Output the (x, y) coordinate of the center of the cell containing the given text.  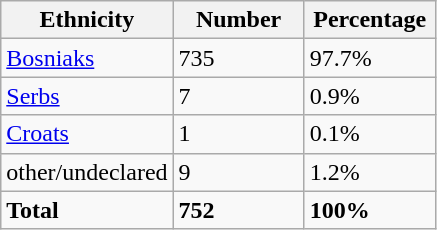
Ethnicity (87, 20)
Percentage (370, 20)
7 (238, 96)
752 (238, 210)
9 (238, 172)
Total (87, 210)
Bosniaks (87, 58)
1.2% (370, 172)
97.7% (370, 58)
100% (370, 210)
1 (238, 134)
other/undeclared (87, 172)
0.1% (370, 134)
Serbs (87, 96)
Croats (87, 134)
735 (238, 58)
0.9% (370, 96)
Number (238, 20)
